From the cell containing the given text, extract its center point as (X, Y) coordinate. 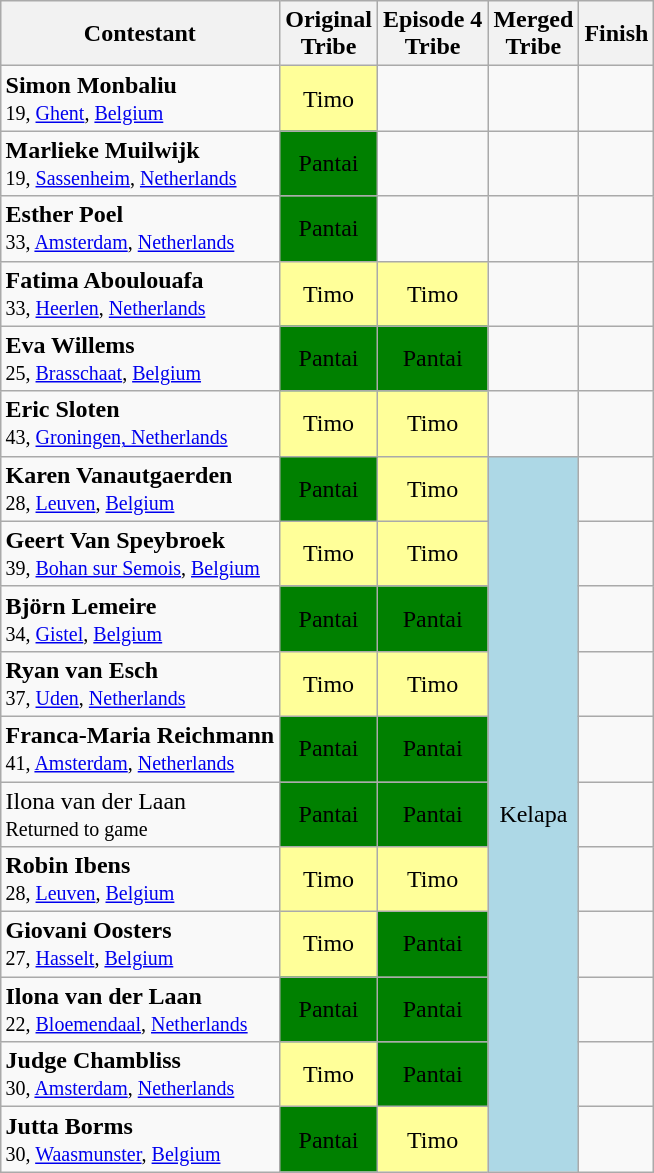
Simon Monbaliu19, Ghent, Belgium (140, 98)
Ilona van der LaanReturned to game (140, 814)
Björn Lemeire34, Gistel, Belgium (140, 618)
Geert Van Speybroek39, Bohan sur Semois, Belgium (140, 554)
MergedTribe (534, 34)
Contestant (140, 34)
Judge Chambliss30, Amsterdam, Netherlands (140, 1074)
Eric Sloten43, Groningen, Netherlands (140, 424)
Robin Ibens28, Leuven, Belgium (140, 880)
Jutta Borms30, Waasmunster, Belgium (140, 1140)
Finish (616, 34)
Eva Willems25, Brasschaat, Belgium (140, 358)
Franca-Maria Reichmann41, Amsterdam, Netherlands (140, 748)
Giovani Oosters27, Hasselt, Belgium (140, 944)
Kelapa (534, 814)
Esther Poel33, Amsterdam, Netherlands (140, 228)
Ryan van Esch37, Uden, Netherlands (140, 684)
Marlieke Muilwijk19, Sassenheim, Netherlands (140, 164)
Ilona van der Laan22, Bloemendaal, Netherlands (140, 1010)
OriginalTribe (329, 34)
Episode 4Tribe (432, 34)
Fatima Aboulouafa33, Heerlen, Netherlands (140, 294)
Karen Vanautgaerden28, Leuven, Belgium (140, 488)
